Determine the (X, Y) coordinate at the center of the cell enclosing the given text.  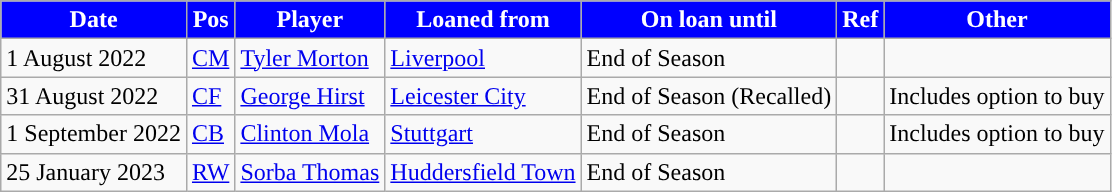
25 January 2023 (94, 172)
Liverpool (483, 58)
1 August 2022 (94, 58)
On loan until (709, 20)
RW (210, 172)
Ref (860, 20)
Huddersfield Town (483, 172)
Sorba Thomas (310, 172)
George Hirst (310, 96)
Tyler Morton (310, 58)
End of Season (Recalled) (709, 96)
CM (210, 58)
Stuttgart (483, 134)
Other (997, 20)
1 September 2022 (94, 134)
Leicester City (483, 96)
Player (310, 20)
Loaned from (483, 20)
31 August 2022 (94, 96)
Clinton Mola (310, 134)
CB (210, 134)
Pos (210, 20)
CF (210, 96)
Date (94, 20)
